Detect which cell encompasses the target text, then output its (x, y) center coordinate. 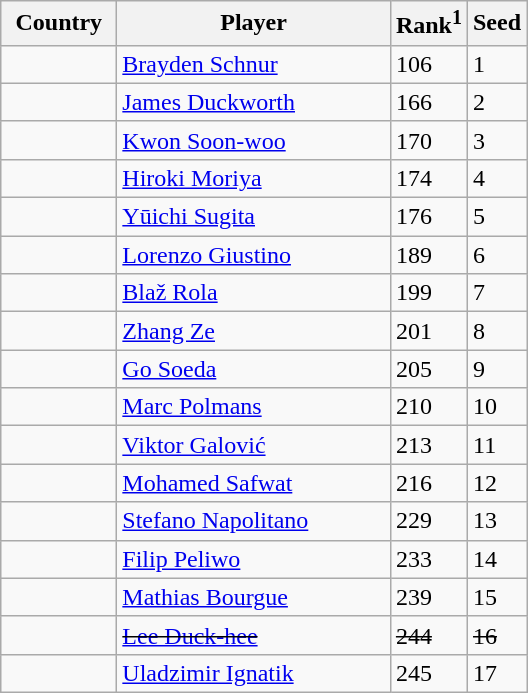
Marc Polmans (254, 407)
1 (496, 64)
174 (428, 178)
216 (428, 483)
205 (428, 369)
201 (428, 331)
12 (496, 483)
199 (428, 293)
James Duckworth (254, 102)
2 (496, 102)
11 (496, 445)
210 (428, 407)
7 (496, 293)
233 (428, 559)
5 (496, 217)
244 (428, 635)
Rank1 (428, 24)
106 (428, 64)
Blaž Rola (254, 293)
Hiroki Moriya (254, 178)
Seed (496, 24)
Lee Duck-hee (254, 635)
176 (428, 217)
Brayden Schnur (254, 64)
Viktor Galović (254, 445)
Player (254, 24)
229 (428, 521)
13 (496, 521)
16 (496, 635)
Lorenzo Giustino (254, 255)
Go Soeda (254, 369)
6 (496, 255)
17 (496, 673)
Filip Peliwo (254, 559)
Uladzimir Ignatik (254, 673)
Zhang Ze (254, 331)
Kwon Soon-woo (254, 140)
14 (496, 559)
Stefano Napolitano (254, 521)
Yūichi Sugita (254, 217)
Mathias Bourgue (254, 597)
239 (428, 597)
10 (496, 407)
213 (428, 445)
189 (428, 255)
245 (428, 673)
4 (496, 178)
Country (59, 24)
3 (496, 140)
166 (428, 102)
15 (496, 597)
Mohamed Safwat (254, 483)
170 (428, 140)
8 (496, 331)
9 (496, 369)
